Locate the cell with the specified text and output its [X, Y] center coordinate. 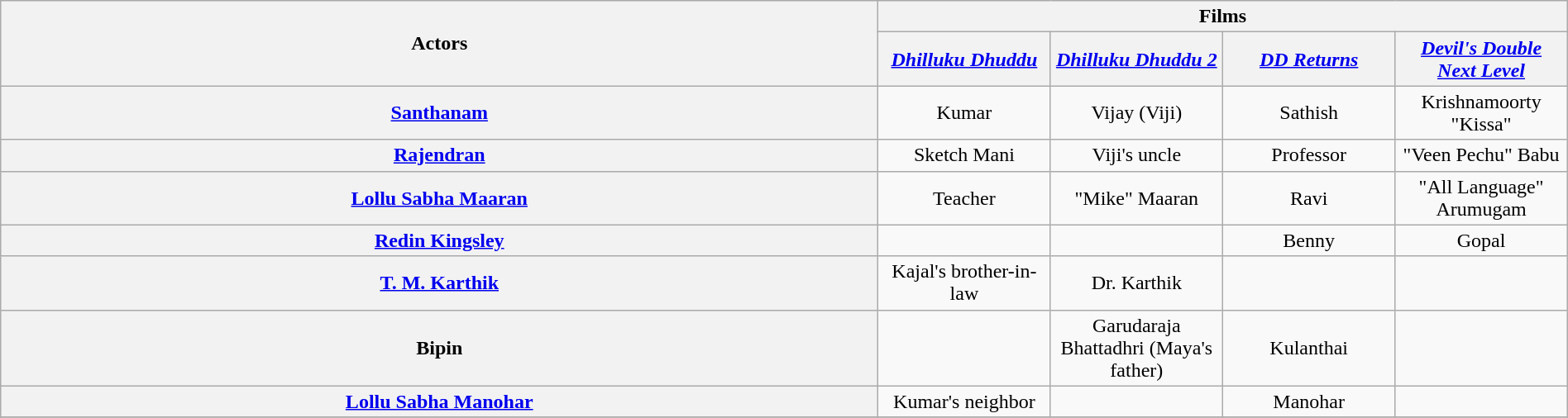
Actors [440, 43]
Dr. Karthik [1136, 283]
Teacher [964, 198]
Lollu Sabha Maaran [440, 198]
Santhanam [440, 112]
Vijay (Viji) [1136, 112]
Redin Kingsley [440, 240]
Dhilluku Dhuddu [964, 59]
Rajendran [440, 155]
Benny [1308, 240]
Kumar's neighbor [964, 401]
Krishnamoorty "Kissa" [1481, 112]
DD Returns [1308, 59]
T. M. Karthik [440, 283]
Lollu Sabha Manohar [440, 401]
Kumar [964, 112]
Gopal [1481, 240]
Manohar [1308, 401]
"All Language" Arumugam [1481, 198]
"Veen Pechu" Babu [1481, 155]
Dhilluku Dhuddu 2 [1136, 59]
Devil's Double Next Level [1481, 59]
Ravi [1308, 198]
Sathish [1308, 112]
Garudaraja Bhattadhri (Maya's father) [1136, 348]
Sketch Mani [964, 155]
Professor [1308, 155]
Kulanthai [1308, 348]
"Mike" Maaran [1136, 198]
Kajal's brother-in-law [964, 283]
Viji's uncle [1136, 155]
Films [1223, 17]
Bipin [440, 348]
